Locate the cell with the specified text and output its [X, Y] center coordinate. 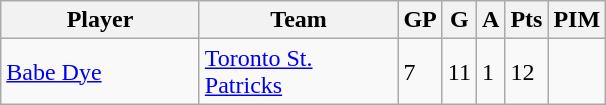
A [490, 20]
G [459, 20]
GP [420, 20]
1 [490, 72]
Team [298, 20]
Pts [526, 20]
11 [459, 72]
Babe Dye [100, 72]
12 [526, 72]
PIM [577, 20]
Player [100, 20]
Toronto St. Patricks [298, 72]
7 [420, 72]
